Detect which cell encompasses the target text, then output its (x, y) center coordinate. 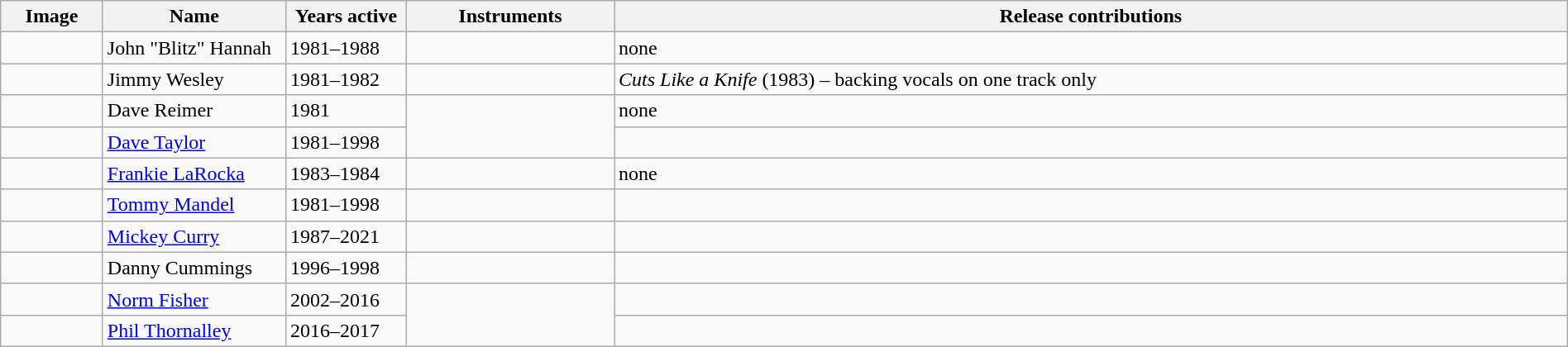
Danny Cummings (194, 268)
Image (52, 17)
Mickey Curry (194, 236)
Cuts Like a Knife (1983) – backing vocals on one track only (1090, 79)
1987–2021 (346, 236)
2002–2016 (346, 299)
Dave Reimer (194, 111)
Phil Thornalley (194, 330)
Dave Taylor (194, 142)
Frankie LaRocka (194, 173)
1983–1984 (346, 173)
1981–1982 (346, 79)
Tommy Mandel (194, 205)
1981 (346, 111)
2016–2017 (346, 330)
Name (194, 17)
1981–1988 (346, 48)
Instruments (509, 17)
John "Blitz" Hannah (194, 48)
Years active (346, 17)
Jimmy Wesley (194, 79)
Release contributions (1090, 17)
1996–1998 (346, 268)
Norm Fisher (194, 299)
